Return the [x, y] coordinate for the center point of the cell that contains the specified text.  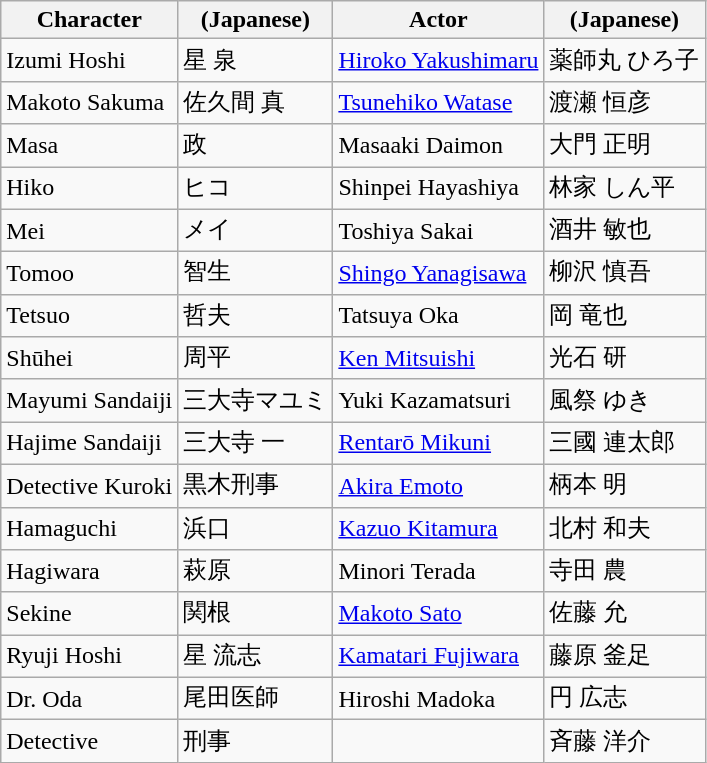
Tsunehiko Watase [438, 102]
Hiroshi Madoka [438, 698]
Akira Emoto [438, 486]
Tetsuo [90, 316]
Minori Terada [438, 572]
酒井 敏也 [624, 230]
萩原 [256, 572]
円 広志 [624, 698]
星 泉 [256, 60]
メイ [256, 230]
Shūhei [90, 358]
Detective Kuroki [90, 486]
Dr. Oda [90, 698]
Masa [90, 146]
Ken Mitsuishi [438, 358]
Shingo Yanagisawa [438, 274]
Hagiwara [90, 572]
Tomoo [90, 274]
Kamatari Fujiwara [438, 656]
寺田 農 [624, 572]
浜口 [256, 528]
Character [90, 20]
三國 連太郎 [624, 444]
Hajime Sandaiji [90, 444]
哲夫 [256, 316]
ヒコ [256, 188]
政 [256, 146]
Hamaguchi [90, 528]
Toshiya Sakai [438, 230]
風祭 ゆき [624, 400]
大門 正明 [624, 146]
林家 しん平 [624, 188]
三大寺マユミ [256, 400]
Makoto Sato [438, 614]
Masaaki Daimon [438, 146]
Yuki Kazamatsuri [438, 400]
藤原 釜足 [624, 656]
柄本 明 [624, 486]
薬師丸 ひろ子 [624, 60]
尾田医師 [256, 698]
Sekine [90, 614]
光石 研 [624, 358]
周平 [256, 358]
北村 和夫 [624, 528]
Shinpei Hayashiya [438, 188]
Mayumi Sandaiji [90, 400]
Actor [438, 20]
Hiroko Yakushimaru [438, 60]
Izumi Hoshi [90, 60]
岡 竜也 [624, 316]
星 流志 [256, 656]
Rentarō Mikuni [438, 444]
黒木刑事 [256, 486]
Ryuji Hoshi [90, 656]
Hiko [90, 188]
柳沢 慎吾 [624, 274]
関根 [256, 614]
Detective [90, 742]
Tatsuya Oka [438, 316]
斉藤 洋介 [624, 742]
智生 [256, 274]
三大寺 一 [256, 444]
佐藤 允 [624, 614]
渡瀬 恒彦 [624, 102]
Mei [90, 230]
佐久間 真 [256, 102]
Makoto Sakuma [90, 102]
Kazuo Kitamura [438, 528]
刑事 [256, 742]
